Search for the cell housing the specified text and yield its [X, Y] center coordinate. 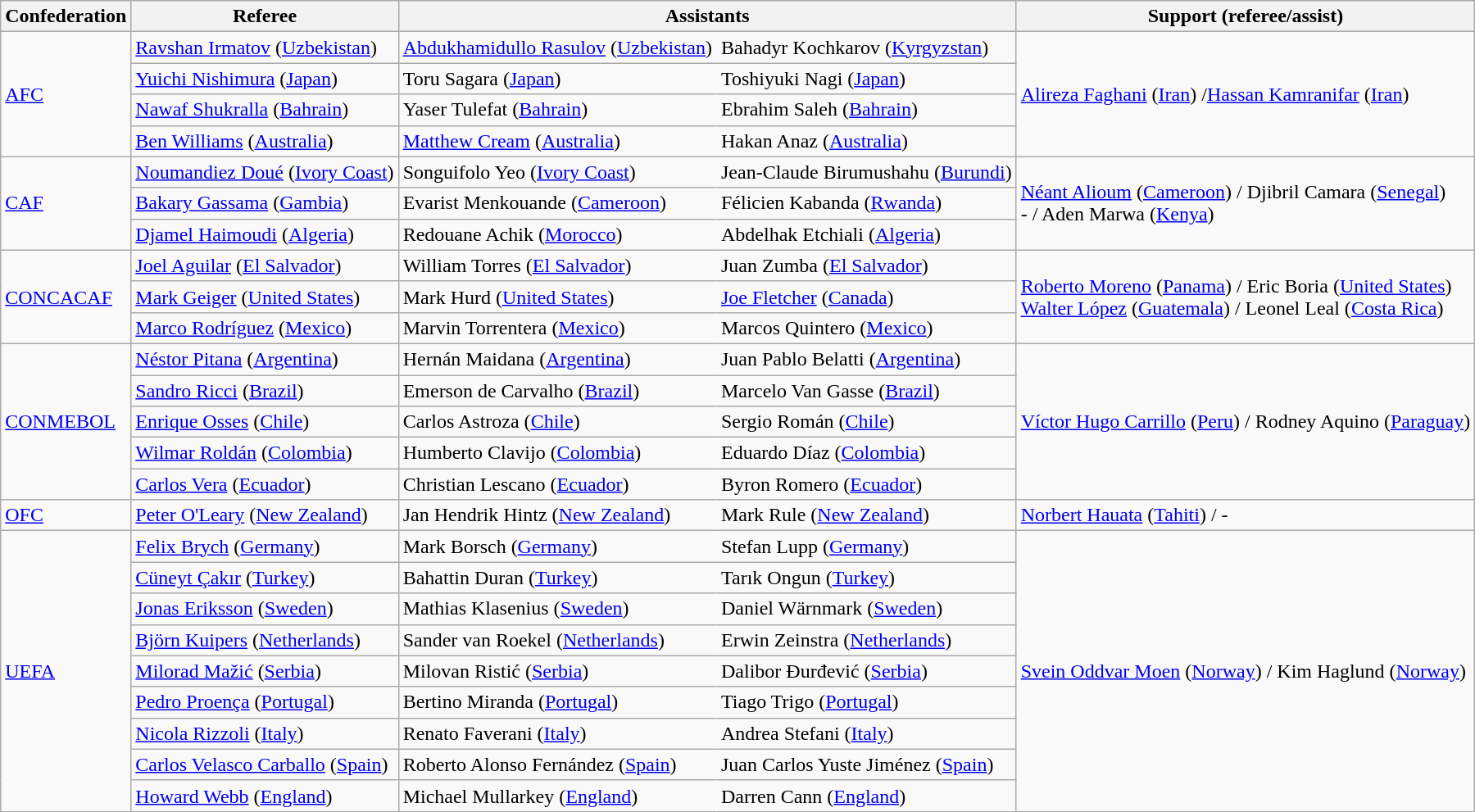
Emerson de Carvalho (Brazil) [557, 391]
Andrea Stefani (Italy) [866, 733]
Pedro Proença (Portugal) [265, 702]
Noumandiez Doué (Ivory Coast) [265, 172]
CAF [66, 203]
Svein Oddvar Moen (Norway) / Kim Haglund (Norway) [1246, 672]
Roberto Alonso Fernández (Spain) [557, 764]
Juan Zumba (El Salvador) [866, 265]
AFC [66, 94]
Tiago Trigo (Portugal) [866, 702]
UEFA [66, 672]
Abdukhamidullo Rasulov (Uzbekistan) [557, 48]
Darren Cann (England) [866, 796]
Renato Faverani (Italy) [557, 733]
Marco Rodríguez (Mexico) [265, 328]
CONCACAF [66, 297]
Sandro Ricci (Brazil) [265, 391]
Víctor Hugo Carrillo (Peru) / Rodney Aquino (Paraguay) [1246, 421]
Ben Williams (Australia) [265, 141]
Tarık Ongun (Turkey) [866, 578]
Enrique Osses (Chile) [265, 422]
Toru Sagara (Japan) [557, 79]
Assistants [707, 16]
Carlos Vera (Ecuador) [265, 484]
Matthew Cream (Australia) [557, 141]
Néstor Pitana (Argentina) [265, 359]
Milovan Ristić (Serbia) [557, 671]
Marcos Quintero (Mexico) [866, 328]
Ebrahim Saleh (Bahrain) [866, 110]
Jean-Claude Birumushahu (Burundi) [866, 172]
Norbert Hauata (Tahiti) / - [1246, 515]
Referee [265, 16]
Félicien Kabanda (Rwanda) [866, 203]
Dalibor Đurđević (Serbia) [866, 671]
Marcelo Van Gasse (Brazil) [866, 391]
William Torres (El Salvador) [557, 265]
Yuichi Nishimura (Japan) [265, 79]
Hakan Anaz (Australia) [866, 141]
Abdelhak Etchiali (Algeria) [866, 234]
Mark Borsch (Germany) [557, 547]
OFC [66, 515]
Ravshan Irmatov (Uzbekistan) [265, 48]
Joe Fletcher (Canada) [866, 297]
Mark Hurd (United States) [557, 297]
Yaser Tulefat (Bahrain) [557, 110]
Cüneyt Çakır (Turkey) [265, 578]
Sander van Roekel (Netherlands) [557, 640]
Milorad Mažić (Serbia) [265, 671]
Carlos Velasco Carballo (Spain) [265, 764]
Redouane Achik (Morocco) [557, 234]
Juan Carlos Yuste Jiménez (Spain) [866, 764]
Jonas Eriksson (Sweden) [265, 609]
Jan Hendrik Hintz (New Zealand) [557, 515]
Howard Webb (England) [265, 796]
Björn Kuipers (Netherlands) [265, 640]
Marvin Torrentera (Mexico) [557, 328]
Songuifolo Yeo (Ivory Coast) [557, 172]
Mark Geiger (United States) [265, 297]
Bertino Miranda (Portugal) [557, 702]
Evarist Menkouande (Cameroon) [557, 203]
Roberto Moreno (Panama) / Eric Boria (United States)Walter López (Guatemala) / Leonel Leal (Costa Rica) [1246, 297]
Alireza Faghani (Iran) /Hassan Kamranifar (Iran) [1246, 94]
Bahadyr Kochkarov (Kyrgyzstan) [866, 48]
Wilmar Roldán (Colombia) [265, 453]
Felix Brych (Germany) [265, 547]
Daniel Wärnmark (Sweden) [866, 609]
Eduardo Díaz (Colombia) [866, 453]
Nawaf Shukralla (Bahrain) [265, 110]
Byron Romero (Ecuador) [866, 484]
Djamel Haimoudi (Algeria) [265, 234]
Humberto Clavijo (Colombia) [557, 453]
Mark Rule (New Zealand) [866, 515]
Michael Mullarkey (England) [557, 796]
Peter O'Leary (New Zealand) [265, 515]
Christian Lescano (Ecuador) [557, 484]
Sergio Román (Chile) [866, 422]
Stefan Lupp (Germany) [866, 547]
Mathias Klasenius (Sweden) [557, 609]
Joel Aguilar (El Salvador) [265, 265]
Juan Pablo Belatti (Argentina) [866, 359]
Bahattin Duran (Turkey) [557, 578]
Néant Alioum (Cameroon) / Djibril Camara (Senegal)- / Aden Marwa (Kenya) [1246, 203]
Hernán Maidana (Argentina) [557, 359]
CONMEBOL [66, 421]
Erwin Zeinstra (Netherlands) [866, 640]
Confederation [66, 16]
Bakary Gassama (Gambia) [265, 203]
Support (referee/assist) [1246, 16]
Nicola Rizzoli (Italy) [265, 733]
Carlos Astroza (Chile) [557, 422]
Toshiyuki Nagi (Japan) [866, 79]
